Return the [X, Y] coordinate for the center point of the cell that contains the specified text.  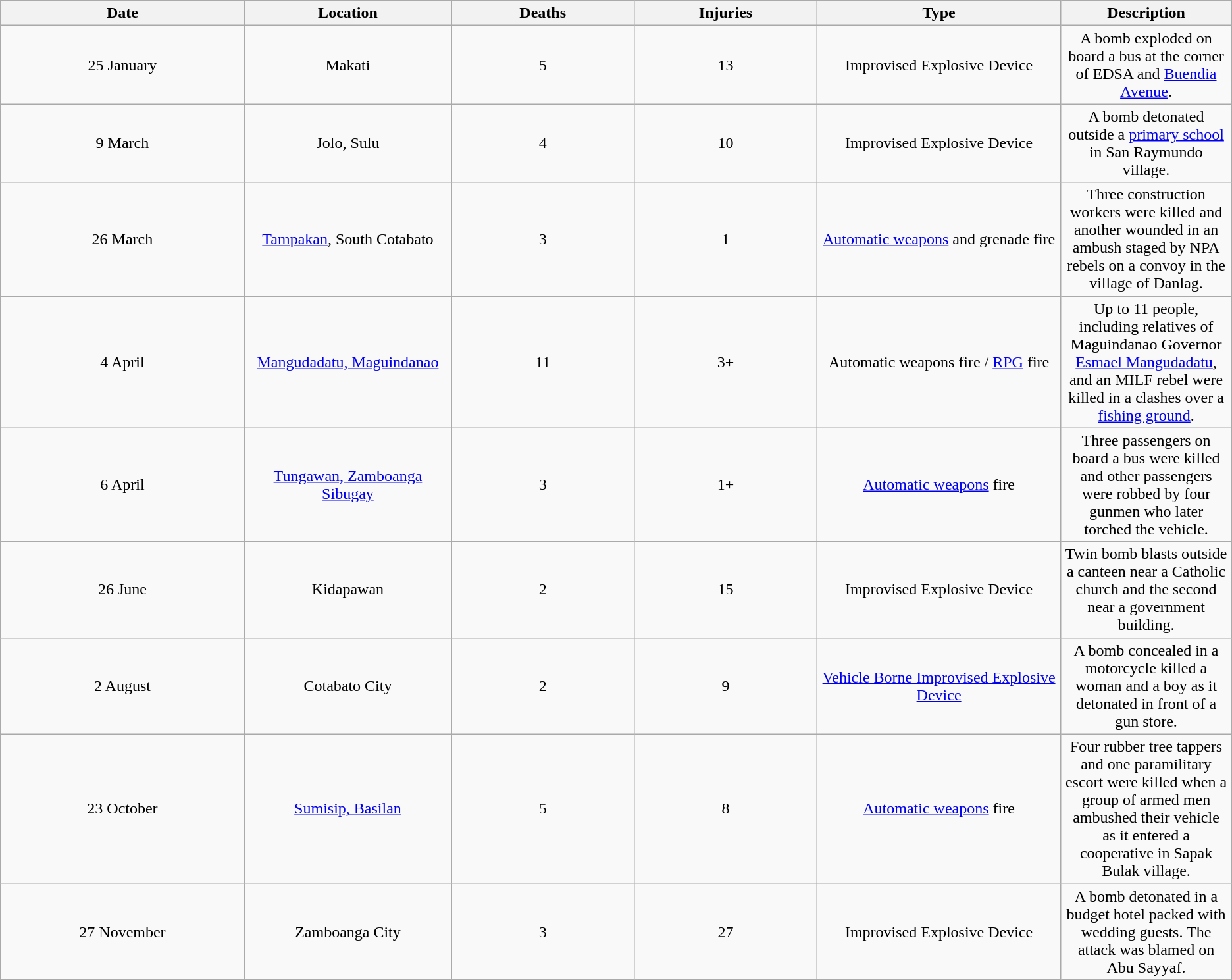
8 [726, 808]
26 March [122, 240]
4 [543, 143]
1 [726, 240]
Mangudadatu, Maguindanao [347, 362]
Date [122, 13]
Makati [347, 64]
Sumisip, Basilan [347, 808]
A bomb detonated in a budget hotel packed with wedding guests. The attack was blamed on Abu Sayyaf. [1146, 931]
23 October [122, 808]
Tampakan, South Cotabato [347, 240]
10 [726, 143]
Automatic weapons fire / RPG fire [938, 362]
Description [1146, 13]
Location [347, 13]
Tungawan, Zamboanga Sibugay [347, 484]
Vehicle Borne Improvised Explosive Device [938, 686]
9 March [122, 143]
13 [726, 64]
Zamboanga City [347, 931]
Up to 11 people, including relatives of Maguindanao Governor Esmael Mangudadatu, and an MILF rebel were killed in a clashes over a fishing ground. [1146, 362]
Three construction workers were killed and another wounded in an ambush staged by NPA rebels on a convoy in the village of Danlag. [1146, 240]
Deaths [543, 13]
3+ [726, 362]
27 [726, 931]
A bomb exploded on board a bus at the corner of EDSA and Buendia Avenue. [1146, 64]
Type [938, 13]
Cotabato City [347, 686]
Jolo, Sulu [347, 143]
25 January [122, 64]
26 June [122, 590]
11 [543, 362]
4 April [122, 362]
Twin bomb blasts outside a canteen near a Catholic church and the second near a government building. [1146, 590]
9 [726, 686]
Injuries [726, 13]
Kidapawan [347, 590]
Three passengers on board a bus were killed and other passengers were robbed by four gunmen who later torched the vehicle. [1146, 484]
6 April [122, 484]
15 [726, 590]
27 November [122, 931]
A bomb detonated outside a primary school in San Raymundo village. [1146, 143]
Automatic weapons and grenade fire [938, 240]
A bomb concealed in a motorcycle killed a woman and a boy as it detonated in front of a gun store. [1146, 686]
2 August [122, 686]
1+ [726, 484]
